Scan for the cell matching the given text and deliver its (X, Y) coordinate at center. 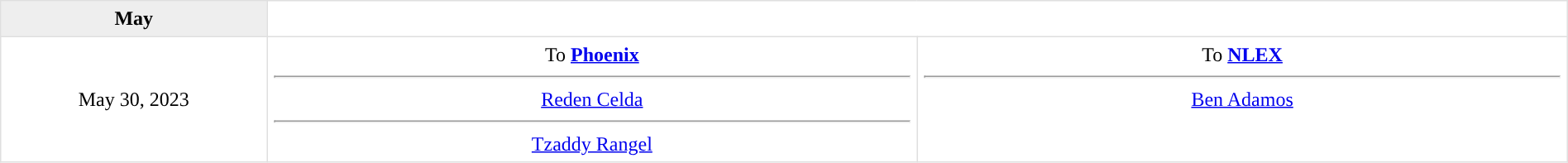
To NLEXBen Adamos (1242, 99)
May 30, 2023 (134, 99)
To PhoenixReden CeldaTzaddy Rangel (592, 99)
May (134, 19)
